Extract the (x, y) coordinate from the center of the cell holding the provided text.  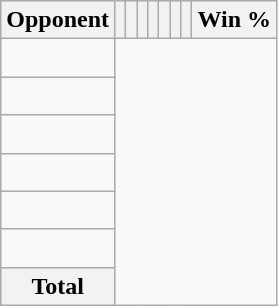
Total (58, 286)
Opponent (58, 20)
Win % (234, 20)
